Determine the (x, y) coordinate at the center of the cell enclosing the given text.  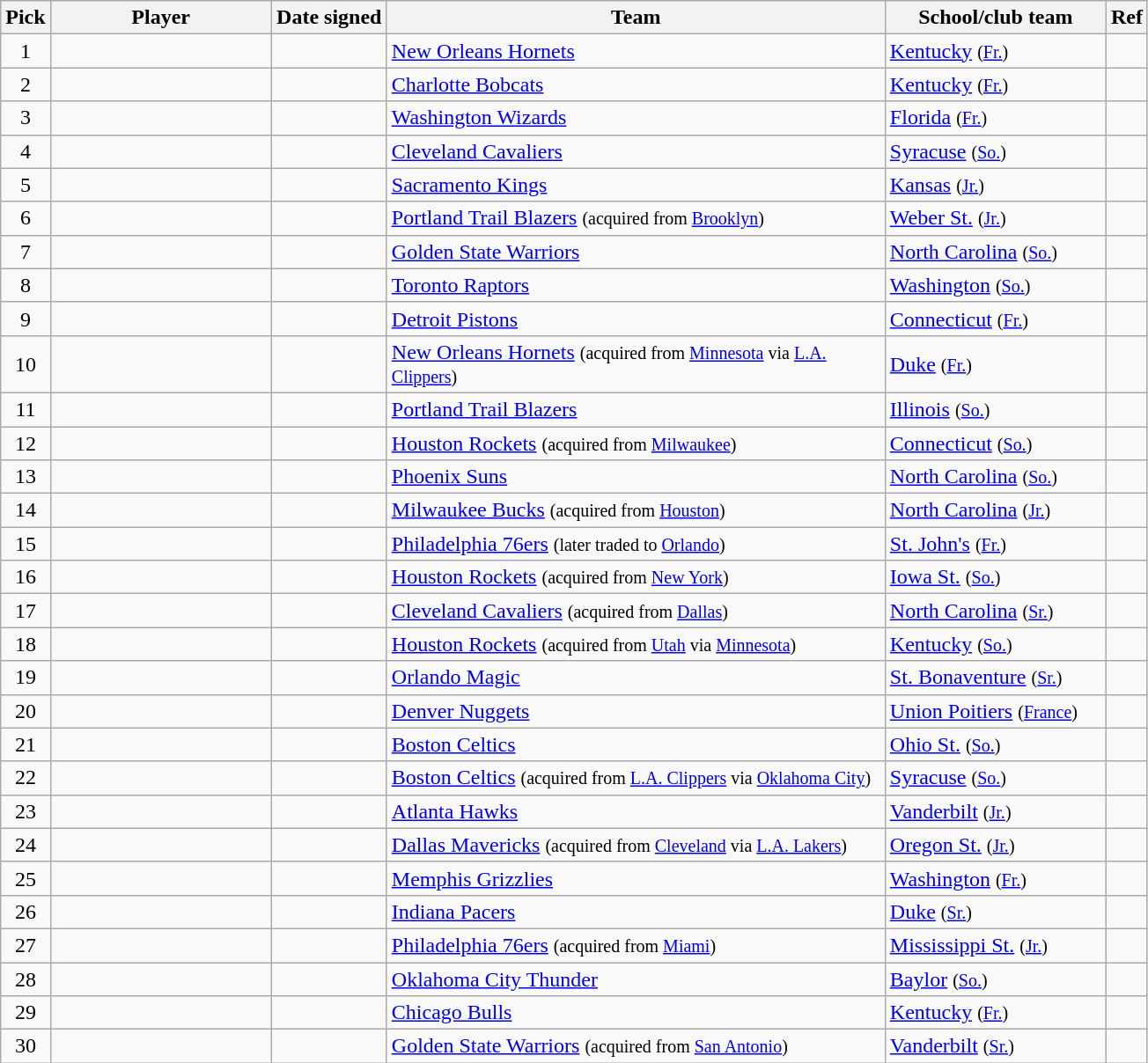
6 (26, 218)
Washington (Fr.) (995, 878)
5 (26, 185)
Vanderbilt (Jr.) (995, 811)
Iowa St. (So.) (995, 577)
29 (26, 1013)
Milwaukee Bucks (acquired from Houston) (636, 510)
Player (160, 18)
Team (636, 18)
New Orleans Hornets (636, 51)
Kansas (Jr.) (995, 185)
4 (26, 151)
Portland Trail Blazers (636, 409)
11 (26, 409)
Cleveland Cavaliers (636, 151)
Pick (26, 18)
Mississippi St. (Jr.) (995, 945)
Vanderbilt (Sr.) (995, 1046)
12 (26, 443)
Illinois (So.) (995, 409)
14 (26, 510)
10 (26, 364)
19 (26, 678)
Baylor (So.) (995, 979)
Portland Trail Blazers (acquired from Brooklyn) (636, 218)
Philadelphia 76ers (later traded to Orlando) (636, 544)
Cleveland Cavaliers (acquired from Dallas) (636, 611)
Indiana Pacers (636, 912)
25 (26, 878)
Kentucky (So.) (995, 644)
Golden State Warriors (acquired from San Antonio) (636, 1046)
Date signed (329, 18)
Memphis Grizzlies (636, 878)
Washington Wizards (636, 118)
Golden State Warriors (636, 252)
3 (26, 118)
Washington (So.) (995, 285)
Denver Nuggets (636, 711)
Houston Rockets (acquired from Utah via Minnesota) (636, 644)
Charlotte Bobcats (636, 84)
North Carolina (Jr.) (995, 510)
28 (26, 979)
Atlanta Hawks (636, 811)
Oregon St. (Jr.) (995, 845)
Sacramento Kings (636, 185)
Boston Celtics (acquired from L.A. Clippers via Oklahoma City) (636, 778)
Orlando Magic (636, 678)
Ohio St. (So.) (995, 744)
18 (26, 644)
26 (26, 912)
Phoenix Suns (636, 477)
School/club team (995, 18)
17 (26, 611)
23 (26, 811)
St. Bonaventure (Sr.) (995, 678)
Chicago Bulls (636, 1013)
20 (26, 711)
New Orleans Hornets (acquired from Minnesota via L.A. Clippers) (636, 364)
Detroit Pistons (636, 319)
Toronto Raptors (636, 285)
8 (26, 285)
9 (26, 319)
30 (26, 1046)
24 (26, 845)
Philadelphia 76ers (acquired from Miami) (636, 945)
Boston Celtics (636, 744)
Weber St. (Jr.) (995, 218)
North Carolina (Sr.) (995, 611)
Houston Rockets (acquired from Milwaukee) (636, 443)
Dallas Mavericks (acquired from Cleveland via L.A. Lakers) (636, 845)
1 (26, 51)
2 (26, 84)
7 (26, 252)
Duke (Sr.) (995, 912)
Houston Rockets (acquired from New York) (636, 577)
Connecticut (Fr.) (995, 319)
22 (26, 778)
Duke (Fr.) (995, 364)
Oklahoma City Thunder (636, 979)
Connecticut (So.) (995, 443)
St. John's (Fr.) (995, 544)
16 (26, 577)
Ref (1127, 18)
15 (26, 544)
Florida (Fr.) (995, 118)
21 (26, 744)
27 (26, 945)
Union Poitiers (France) (995, 711)
13 (26, 477)
